Return (x, y) of the center of cell containing provided text 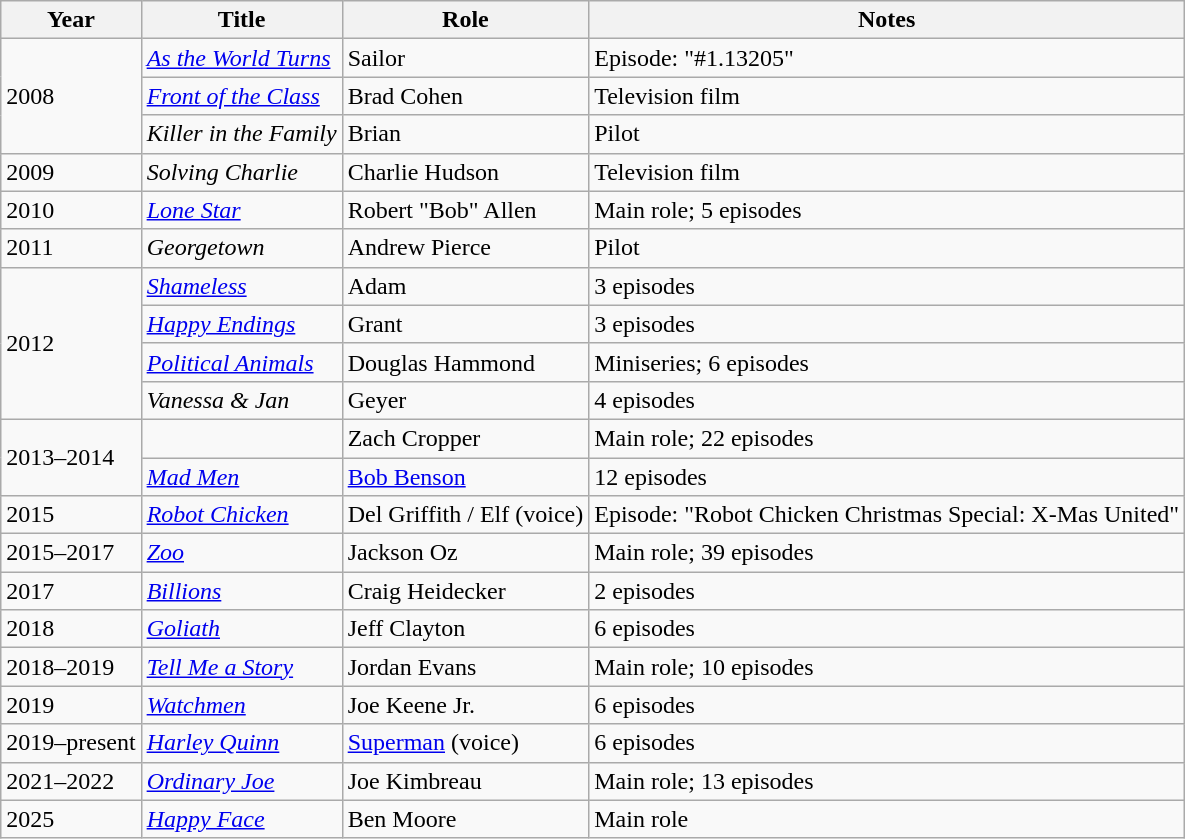
Bob Benson (466, 477)
Harley Quinn (242, 743)
Ben Moore (466, 819)
Main role; 10 episodes (887, 667)
Mad Men (242, 477)
Shameless (242, 286)
Miniseries; 6 episodes (887, 362)
2011 (71, 248)
2019 (71, 705)
Brian (466, 134)
2012 (71, 343)
2017 (71, 591)
Happy Endings (242, 324)
Killer in the Family (242, 134)
Robot Chicken (242, 515)
Episode: "Robot Chicken Christmas Special: X-Mas United" (887, 515)
Jeff Clayton (466, 629)
Robert "Bob" Allen (466, 210)
Lone Star (242, 210)
Political Animals (242, 362)
Adam (466, 286)
Billions (242, 591)
Jordan Evans (466, 667)
Joe Keene Jr. (466, 705)
Main role (887, 819)
2010 (71, 210)
4 episodes (887, 400)
Main role; 13 episodes (887, 781)
2021–2022 (71, 781)
Role (466, 20)
Grant (466, 324)
2019–present (71, 743)
2013–2014 (71, 457)
12 episodes (887, 477)
Front of the Class (242, 96)
2018–2019 (71, 667)
Sailor (466, 58)
Goliath (242, 629)
Superman (voice) (466, 743)
Watchmen (242, 705)
Vanessa & Jan (242, 400)
Craig Heidecker (466, 591)
2015 (71, 515)
Title (242, 20)
Georgetown (242, 248)
Main role; 22 episodes (887, 438)
Solving Charlie (242, 172)
Main role; 39 episodes (887, 553)
Ordinary Joe (242, 781)
As the World Turns (242, 58)
2025 (71, 819)
Joe Kimbreau (466, 781)
Zoo (242, 553)
Charlie Hudson (466, 172)
Year (71, 20)
Happy Face (242, 819)
2015–2017 (71, 553)
2 episodes (887, 591)
Douglas Hammond (466, 362)
2018 (71, 629)
2008 (71, 96)
Notes (887, 20)
2009 (71, 172)
Zach Cropper (466, 438)
Episode: "#1.13205" (887, 58)
Main role; 5 episodes (887, 210)
Jackson Oz (466, 553)
Tell Me a Story (242, 667)
Andrew Pierce (466, 248)
Del Griffith / Elf (voice) (466, 515)
Geyer (466, 400)
Brad Cohen (466, 96)
